Capture the cell that displays the provided text and extract its (X, Y) central coordinate. 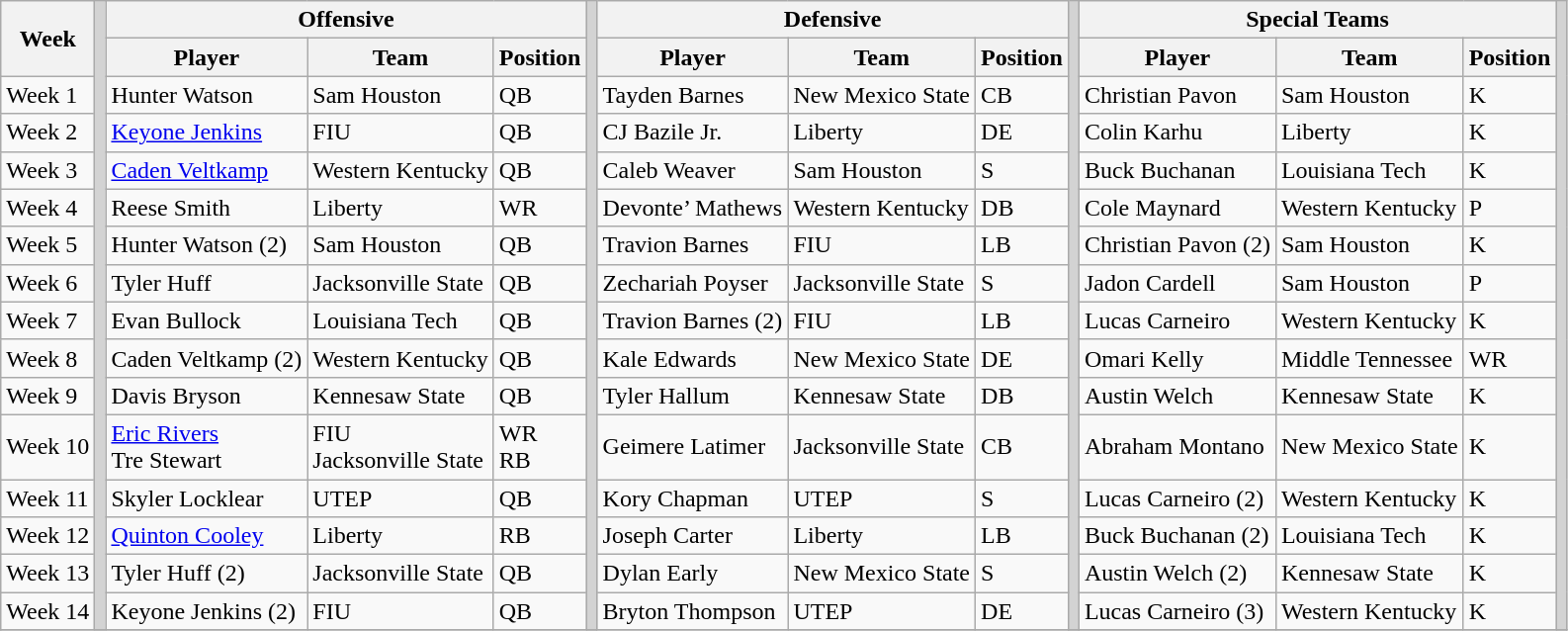
Caleb Weaver (692, 170)
Caden Veltkamp (207, 170)
Week 6 (47, 283)
Skyler Locklear (207, 497)
Travion Barnes (692, 245)
Jadon Cardell (1176, 283)
Tyler Huff (207, 283)
Caden Veltkamp (2) (207, 358)
Dylan Early (692, 574)
Week 11 (47, 497)
Special Teams (1317, 20)
Austin Welch (2) (1176, 574)
Tyler Hallum (692, 396)
Bryton Thompson (692, 611)
CJ Bazile Jr. (692, 133)
Lucas Carneiro (2) (1176, 497)
WRRB (540, 447)
Week 10 (47, 447)
Omari Kelly (1176, 358)
Eric RiversTre Stewart (207, 447)
Week 13 (47, 574)
Week 14 (47, 611)
Week 7 (47, 320)
Week 5 (47, 245)
Keyone Jenkins (207, 133)
Week 3 (47, 170)
Davis Bryson (207, 396)
RB (540, 536)
Middle Tennessee (1369, 358)
Keyone Jenkins (2) (207, 611)
Offensive (346, 20)
Buck Buchanan (2) (1176, 536)
FIUJacksonville State (400, 447)
Colin Karhu (1176, 133)
Hunter Watson (2) (207, 245)
Week 2 (47, 133)
Cole Maynard (1176, 208)
Geimere Latimer (692, 447)
Evan Bullock (207, 320)
Week 12 (47, 536)
Tayden Barnes (692, 95)
Week 4 (47, 208)
Christian Pavon (1176, 95)
Travion Barnes (2) (692, 320)
Reese Smith (207, 208)
Austin Welch (1176, 396)
Week 1 (47, 95)
Devonte’ Mathews (692, 208)
Kale Edwards (692, 358)
Quinton Cooley (207, 536)
Kory Chapman (692, 497)
Lucas Carneiro (1176, 320)
Buck Buchanan (1176, 170)
Zechariah Poyser (692, 283)
Joseph Carter (692, 536)
Defensive (832, 20)
Abraham Montano (1176, 447)
Lucas Carneiro (3) (1176, 611)
Week 9 (47, 396)
Christian Pavon (2) (1176, 245)
Week 8 (47, 358)
Hunter Watson (207, 95)
Week (47, 39)
Tyler Huff (2) (207, 574)
